Determine the (x, y) coordinate at the center of the cell enclosing the given text.  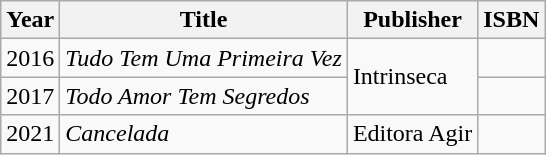
2017 (30, 96)
Title (204, 20)
Year (30, 20)
2021 (30, 134)
Intrinseca (412, 77)
Cancelada (204, 134)
Publisher (412, 20)
Tudo Tem Uma Primeira Vez (204, 58)
Todo Amor Tem Segredos (204, 96)
ISBN (512, 20)
2016 (30, 58)
Editora Agir (412, 134)
